For the text-containing cell, return its midpoint in (X, Y) coordinate format. 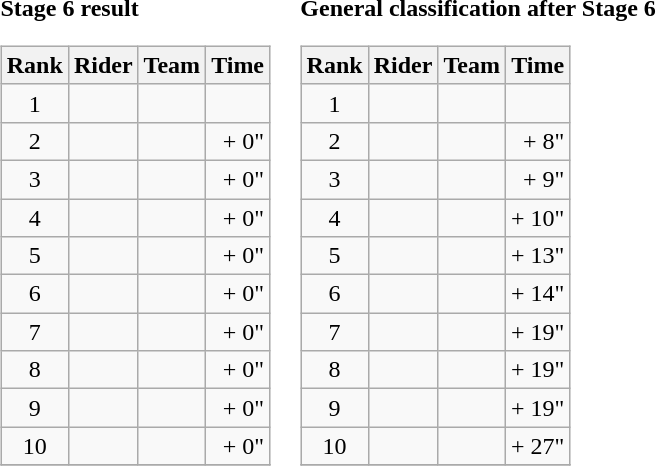
+ 9" (537, 179)
+ 10" (537, 217)
+ 8" (537, 141)
+ 27" (537, 446)
+ 13" (537, 256)
+ 14" (537, 294)
